Detect which cell encompasses the target text, then output its [x, y] center coordinate. 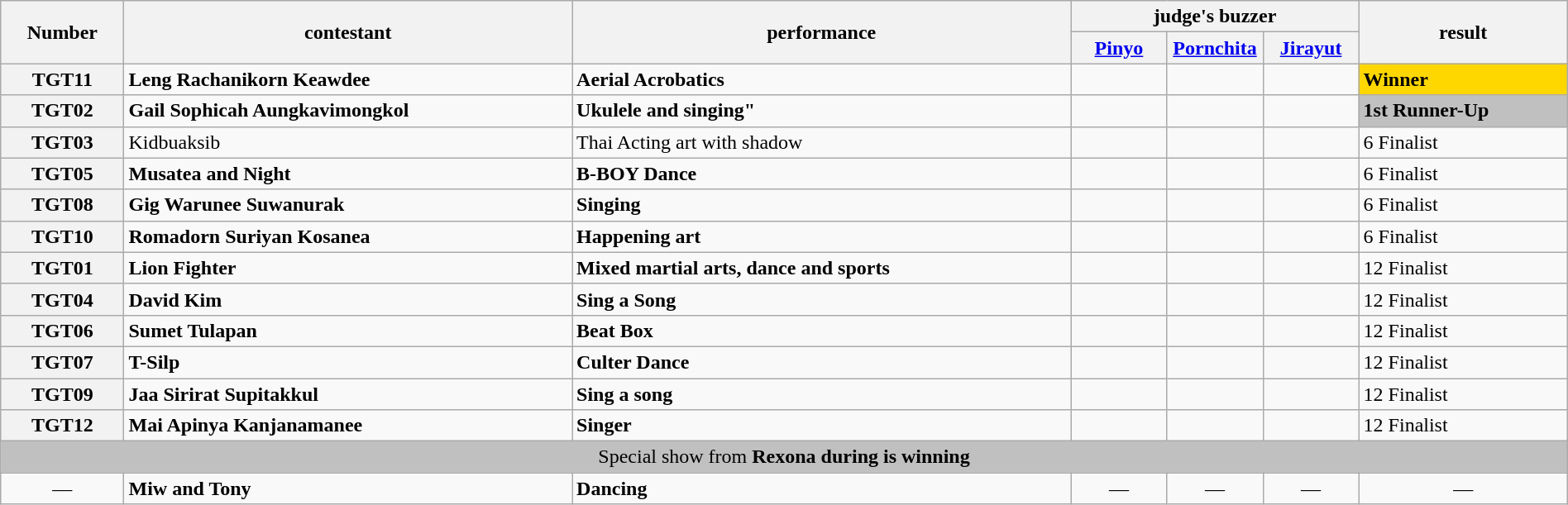
TGT03 [63, 142]
Sing a song [822, 394]
contestant [348, 32]
Dancing [822, 488]
Gig Warunee Suwanurak [348, 205]
Culter Dance [822, 362]
Jirayut [1311, 48]
Sumet Tulapan [348, 331]
Leng Rachanikorn Keawdee [348, 79]
Happening art [822, 236]
Number [63, 32]
Lion Fighter [348, 268]
Beat Box [822, 331]
result [1463, 32]
Pinyo [1119, 48]
Thai Acting art with shadow [822, 142]
TGT12 [63, 426]
TGT02 [63, 111]
Romadorn Suriyan Kosanea [348, 236]
B-BOY Dance [822, 174]
TGT01 [63, 268]
TGT07 [63, 362]
T-Silp [348, 362]
Kidbuaksib [348, 142]
TGT04 [63, 299]
Mixed martial arts, dance and sports [822, 268]
Gail Sophicah Aungkavimongkol [348, 111]
TGT10 [63, 236]
Singer [822, 426]
TGT09 [63, 394]
TGT06 [63, 331]
Aerial Acrobatics [822, 79]
Pornchita [1215, 48]
judge's buzzer [1215, 17]
Musatea and Night [348, 174]
Mai Apinya Kanjanamanee [348, 426]
1st Runner-Up [1463, 111]
David Kim [348, 299]
Miw and Tony [348, 488]
Singing [822, 205]
TGT11 [63, 79]
Special show from Rexona during is winning [784, 457]
Sing a Song [822, 299]
Winner [1463, 79]
TGT05 [63, 174]
Jaa Sirirat Supitakkul [348, 394]
TGT08 [63, 205]
Ukulele and singing" [822, 111]
performance [822, 32]
